From the cell containing the given text, extract its center point as (X, Y) coordinate. 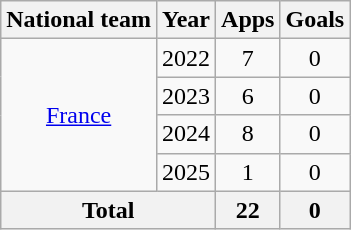
22 (248, 210)
2022 (186, 58)
7 (248, 58)
Goals (315, 20)
National team (79, 20)
Total (108, 210)
France (79, 115)
1 (248, 172)
6 (248, 96)
Apps (248, 20)
2024 (186, 134)
2023 (186, 96)
Year (186, 20)
8 (248, 134)
2025 (186, 172)
